For the text-containing cell, return its midpoint in (x, y) coordinate format. 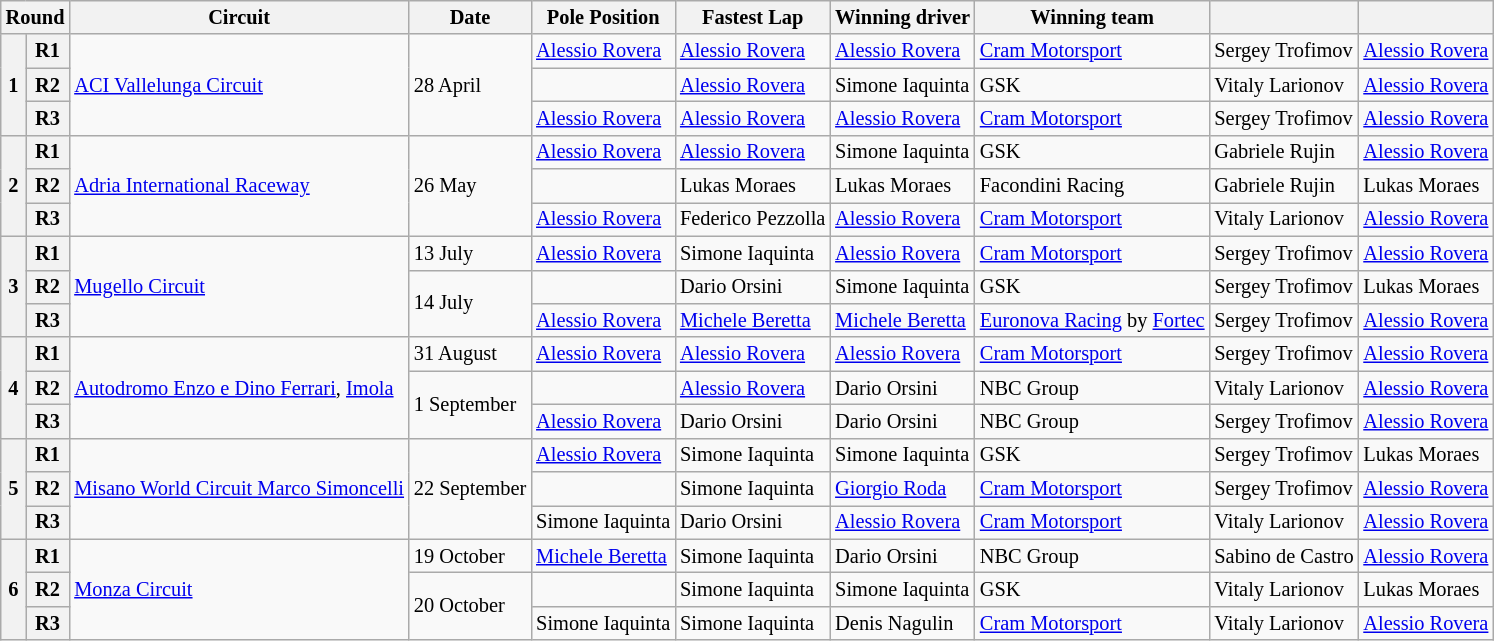
22 September (470, 488)
Fastest Lap (752, 17)
Adria International Raceway (239, 186)
Winning team (1092, 17)
Monza Circuit (239, 590)
Circuit (239, 17)
31 August (470, 354)
14 July (470, 304)
Mugello Circuit (239, 286)
4 (14, 388)
Sabino de Castro (1284, 556)
13 July (470, 253)
Federico Pezzolla (752, 219)
20 October (470, 606)
ACI Vallelunga Circuit (239, 84)
Giorgio Roda (902, 489)
26 May (470, 186)
3 (14, 286)
6 (14, 590)
Round (36, 17)
1 (14, 84)
Date (470, 17)
1 September (470, 404)
Denis Nagulin (902, 623)
Euronova Racing by Fortec (1092, 320)
2 (14, 186)
Winning driver (902, 17)
Misano World Circuit Marco Simoncelli (239, 488)
Pole Position (603, 17)
Autodromo Enzo e Dino Ferrari, Imola (239, 388)
5 (14, 488)
Facondini Racing (1092, 186)
28 April (470, 84)
19 October (470, 556)
